Find where the given text appears and provide that cell's center as [x, y] coordinate. 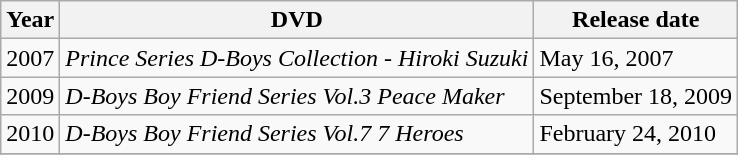
Prince Series D-Boys Collection - Hiroki Suzuki [297, 58]
February 24, 2010 [636, 134]
DVD [297, 20]
May 16, 2007 [636, 58]
September 18, 2009 [636, 96]
Release date [636, 20]
2009 [30, 96]
D-Boys Boy Friend Series Vol.7 7 Heroes [297, 134]
Year [30, 20]
2007 [30, 58]
D-Boys Boy Friend Series Vol.3 Peace Maker [297, 96]
2010 [30, 134]
